Find where the given text appears and provide that cell's center as [x, y] coordinate. 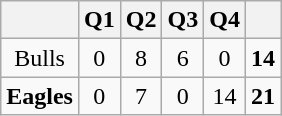
Q1 [99, 20]
Q2 [141, 20]
21 [262, 96]
8 [141, 58]
6 [183, 58]
7 [141, 96]
Q4 [225, 20]
Bulls [40, 58]
Q3 [183, 20]
Eagles [40, 96]
